Return the (x, y) coordinate for the center point of the cell that contains the specified text.  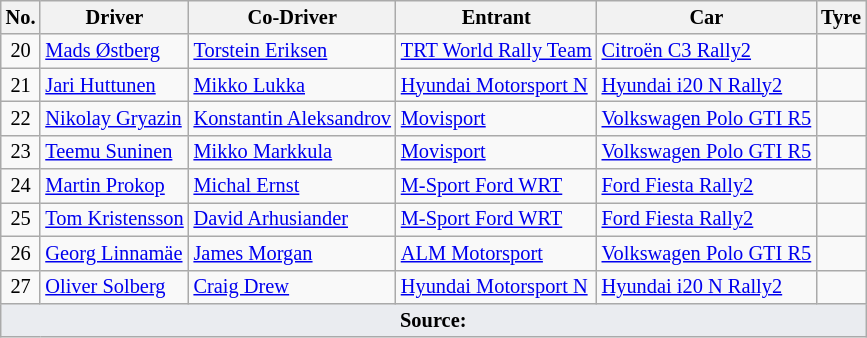
Mikko Markkula (292, 152)
ALM Motorsport (496, 253)
Mikko Lukka (292, 85)
22 (21, 118)
Michal Ernst (292, 186)
24 (21, 186)
Craig Drew (292, 287)
25 (21, 219)
Citroën C3 Rally2 (706, 51)
Torstein Eriksen (292, 51)
Nikolay Gryazin (114, 118)
26 (21, 253)
Co-Driver (292, 17)
20 (21, 51)
Georg Linnamäe (114, 253)
27 (21, 287)
David Arhusiander (292, 219)
21 (21, 85)
Mads Østberg (114, 51)
Source: (434, 320)
Teemu Suninen (114, 152)
James Morgan (292, 253)
Jari Huttunen (114, 85)
23 (21, 152)
Oliver Solberg (114, 287)
Konstantin Aleksandrov (292, 118)
Tom Kristensson (114, 219)
Driver (114, 17)
Car (706, 17)
Tyre (841, 17)
Entrant (496, 17)
TRT World Rally Team (496, 51)
Martin Prokop (114, 186)
No. (21, 17)
